Output the [x, y] coordinate of the center of the cell containing the given text.  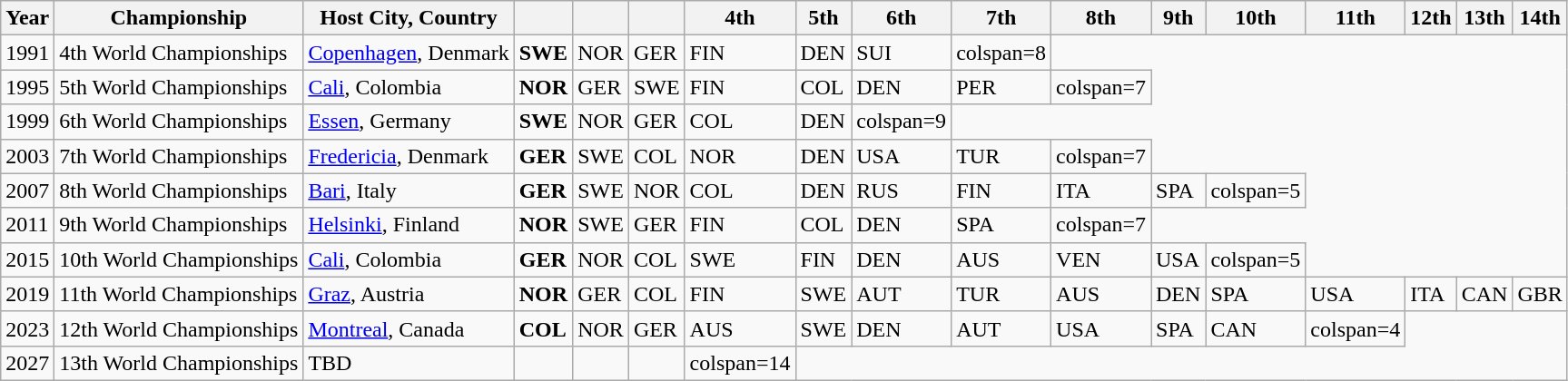
7th [1001, 18]
11th World Championships [179, 294]
Fredericia, Denmark [409, 156]
colspan=14 [740, 363]
Essen, Germany [409, 122]
14th [1540, 18]
10th World Championships [179, 259]
2003 [27, 156]
2011 [27, 225]
4th World Championships [179, 53]
PER [1001, 87]
Host City, Country [409, 18]
colspan=9 [902, 122]
1991 [27, 53]
12th [1431, 18]
TBD [409, 363]
Montreal, Canada [409, 328]
9th World Championships [179, 225]
6th World Championships [179, 122]
10th [1256, 18]
Year [27, 18]
7th World Championships [179, 156]
2019 [27, 294]
8th World Championships [179, 190]
GBR [1540, 294]
4th [740, 18]
13th [1484, 18]
Helsinki, Finland [409, 225]
2015 [27, 259]
1995 [27, 87]
colspan=8 [1001, 53]
colspan=4 [1356, 328]
VEN [1101, 259]
8th [1101, 18]
Bari, Italy [409, 190]
RUS [902, 190]
Graz, Austria [409, 294]
9th [1178, 18]
2023 [27, 328]
13th World Championships [179, 363]
11th [1356, 18]
1999 [27, 122]
5th World Championships [179, 87]
6th [902, 18]
Championship [179, 18]
2027 [27, 363]
Copenhagen, Denmark [409, 53]
5th [823, 18]
12th World Championships [179, 328]
SUI [902, 53]
2007 [27, 190]
